Identify which cell holds the provided text, then report its (X, Y) central coordinate. 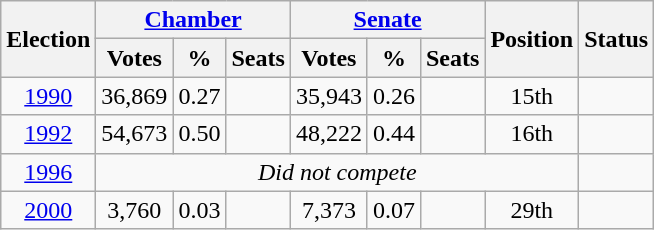
16th (532, 134)
Election (48, 39)
Status (616, 39)
Position (532, 39)
1990 (48, 96)
15th (532, 96)
36,869 (134, 96)
35,943 (328, 96)
3,760 (134, 210)
0.03 (200, 210)
29th (532, 210)
Senate (388, 20)
0.07 (394, 210)
Did not compete (338, 172)
0.50 (200, 134)
Chamber (194, 20)
1992 (48, 134)
48,222 (328, 134)
0.44 (394, 134)
0.26 (394, 96)
7,373 (328, 210)
0.27 (200, 96)
54,673 (134, 134)
1996 (48, 172)
2000 (48, 210)
